From the cell containing the given text, extract its center point as [x, y] coordinate. 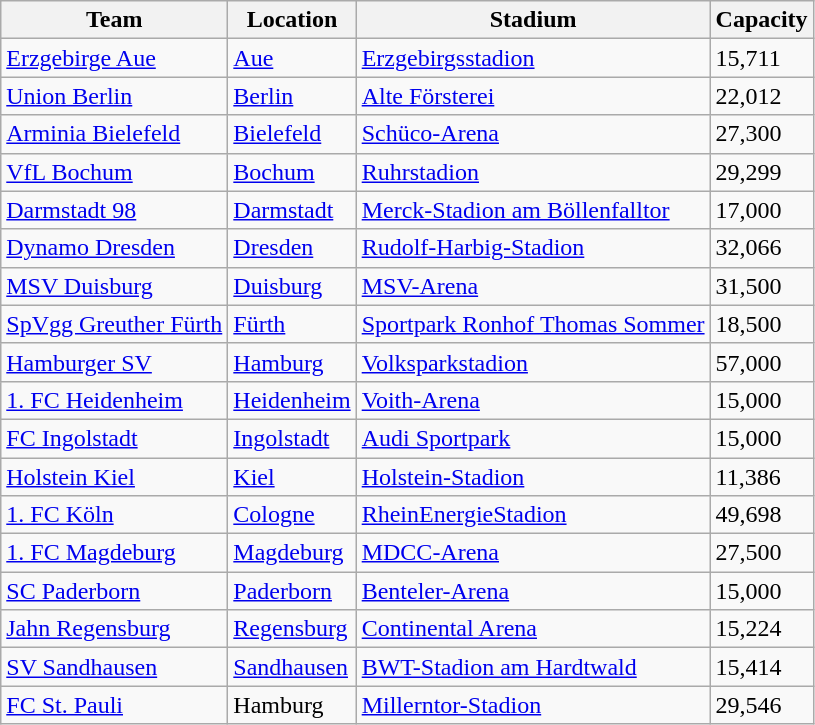
Kiel [292, 477]
Ingolstadt [292, 438]
15,711 [762, 58]
Sportpark Ronhof Thomas Sommer [533, 324]
22,012 [762, 96]
Rudolf-Harbig-Stadion [533, 248]
Holstein Kiel [114, 477]
SC Paderborn [114, 591]
27,500 [762, 553]
Union Berlin [114, 96]
17,000 [762, 210]
Location [292, 20]
Millerntor-Stadion [533, 705]
Cologne [292, 515]
Duisburg [292, 286]
Volksparkstadion [533, 362]
Magdeburg [292, 553]
Dynamo Dresden [114, 248]
Paderborn [292, 591]
Darmstadt 98 [114, 210]
1. FC Magdeburg [114, 553]
Aue [292, 58]
57,000 [762, 362]
Hamburger SV [114, 362]
Dresden [292, 248]
49,698 [762, 515]
Erzgebirge Aue [114, 58]
MSV-Arena [533, 286]
Team [114, 20]
Regensburg [292, 629]
32,066 [762, 248]
11,386 [762, 477]
15,224 [762, 629]
Heidenheim [292, 400]
Continental Arena [533, 629]
18,500 [762, 324]
Audi Sportpark [533, 438]
Arminia Bielefeld [114, 134]
Stadium [533, 20]
1. FC Köln [114, 515]
Merck-Stadion am Böllenfalltor [533, 210]
RheinEnergieStadion [533, 515]
BWT-Stadion am Hardtwald [533, 667]
MDCC-Arena [533, 553]
SpVgg Greuther Fürth [114, 324]
1. FC Heidenheim [114, 400]
Ruhrstadion [533, 172]
29,546 [762, 705]
Erzgebirgsstadion [533, 58]
27,300 [762, 134]
Berlin [292, 96]
Voith-Arena [533, 400]
Sandhausen [292, 667]
FC St. Pauli [114, 705]
VfL Bochum [114, 172]
31,500 [762, 286]
Bielefeld [292, 134]
Fürth [292, 324]
15,414 [762, 667]
Darmstadt [292, 210]
Capacity [762, 20]
Bochum [292, 172]
Benteler-Arena [533, 591]
FC Ingolstadt [114, 438]
Alte Försterei [533, 96]
Holstein-Stadion [533, 477]
Schüco-Arena [533, 134]
Jahn Regensburg [114, 629]
SV Sandhausen [114, 667]
MSV Duisburg [114, 286]
29,299 [762, 172]
